Return (x, y) of the center of cell containing provided text 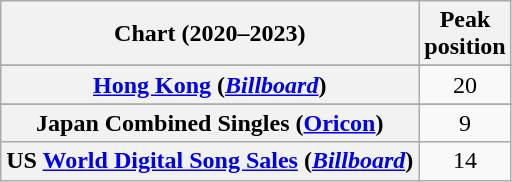
9 (465, 123)
14 (465, 161)
US World Digital Song Sales (Billboard) (210, 161)
Chart (2020–2023) (210, 34)
Hong Kong (Billboard) (210, 85)
20 (465, 85)
Peakposition (465, 34)
Japan Combined Singles (Oricon) (210, 123)
